Return [X, Y] of the center of cell containing provided text 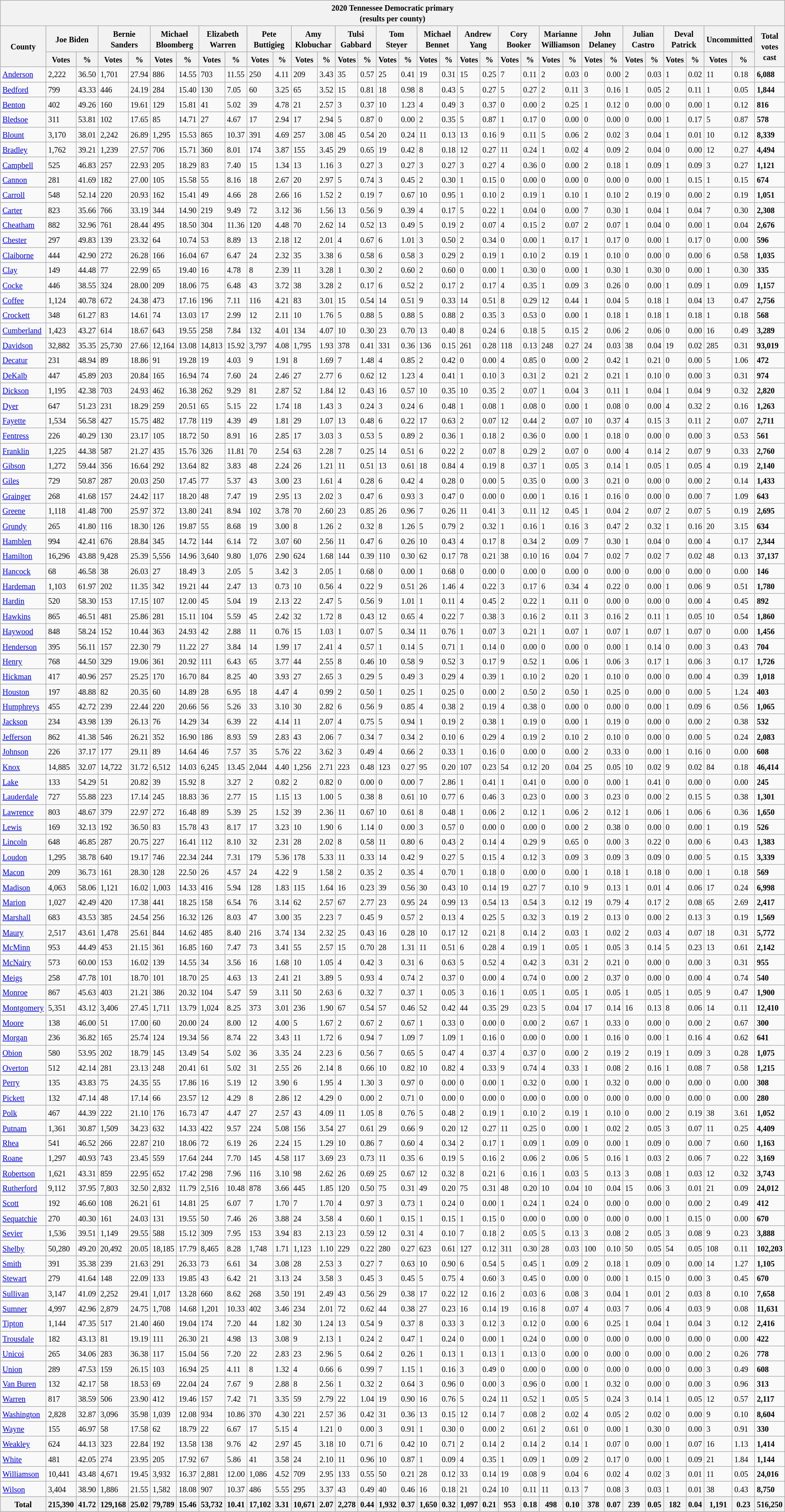
4,063 [61, 887]
Greene [23, 511]
15.41 [188, 195]
20.03 [139, 481]
196 [212, 300]
13.08 [188, 345]
766 [113, 210]
360 [212, 149]
18.72 [188, 435]
8,750 [770, 1489]
131 [163, 1218]
46,414 [770, 767]
39.51 [87, 1233]
3,743 [770, 1173]
58.30 [87, 601]
23.95 [139, 1459]
3.37 [326, 1489]
6.43 [236, 661]
17.15 [139, 601]
3.45 [326, 149]
13.28 [188, 1293]
149 [61, 270]
526 [770, 827]
Davidson [23, 345]
4.69 [282, 134]
370 [260, 1414]
5.94 [236, 887]
1,149 [113, 1233]
85 [163, 119]
11.81 [236, 450]
266 [113, 1143]
12.08 [188, 1414]
1.91 [282, 360]
498 [551, 1504]
44.49 [87, 947]
2,516 [212, 1188]
8.93 [236, 737]
Henderson [23, 646]
1,534 [61, 420]
5.47 [236, 992]
Rhea [23, 1143]
4.08 [282, 345]
1.61 [326, 481]
Lawrence [23, 812]
7.11 [236, 300]
548 [61, 195]
19.34 [188, 1038]
43.98 [87, 722]
372 [163, 511]
2.60 [326, 511]
49.26 [87, 104]
379 [113, 812]
23.45 [139, 1158]
4.39 [236, 420]
4.63 [236, 977]
1,263 [770, 405]
22.09 [139, 1278]
706 [163, 149]
42.17 [87, 1383]
46.58 [87, 571]
118 [510, 345]
373 [260, 1007]
13.58 [188, 1444]
279 [61, 1278]
700 [113, 511]
1,039 [163, 1414]
44.39 [87, 1113]
35.38 [87, 1263]
Perry [23, 1083]
1,018 [770, 676]
7.95 [236, 1233]
28.00 [139, 285]
Pickett [23, 1098]
262 [212, 390]
35.35 [87, 345]
0.89 [408, 435]
27.66 [139, 345]
580 [61, 1053]
5,351 [61, 1007]
21.15 [139, 947]
Johnson [23, 752]
Sumner [23, 1308]
24.75 [139, 1308]
1,123 [304, 1248]
8,604 [770, 1414]
178 [304, 857]
20.51 [188, 405]
1,762 [61, 149]
42.05 [87, 1459]
42.38 [87, 390]
435 [163, 450]
38.78 [87, 857]
5.55 [282, 1489]
647 [61, 405]
48.88 [87, 692]
2.28 [326, 450]
803 [61, 812]
5.37 [236, 481]
24,012 [770, 1188]
2.96 [326, 1353]
11.22 [188, 646]
59.44 [87, 466]
210 [163, 1143]
5.86 [236, 1459]
Deval Patrick [684, 39]
Tulsi Gabbard [356, 39]
395 [61, 646]
John Delaney [602, 39]
16.04 [188, 255]
Dickson [23, 390]
2,044 [260, 767]
5.04 [236, 601]
23.17 [139, 435]
3.18 [326, 1444]
462 [163, 390]
3.42 [282, 571]
3.77 [282, 661]
32.50 [139, 1188]
3,170 [61, 134]
79 [163, 646]
20.93 [139, 195]
103 [163, 1368]
1,569 [770, 917]
Joe Biden [72, 39]
66 [163, 1098]
7.57 [236, 752]
Chester [23, 240]
23.90 [139, 1399]
11,631 [770, 1308]
4.09 [326, 1113]
4.14 [282, 722]
3,404 [61, 1489]
10,671 [304, 1504]
38.01 [87, 134]
68 [61, 571]
4.07 [326, 330]
53.95 [87, 1053]
Lake [23, 782]
219 [212, 210]
13.49 [188, 1053]
541 [61, 1143]
9.49 [236, 210]
495 [163, 225]
Hamblen [23, 541]
19.28 [188, 360]
17.79 [188, 1248]
152 [113, 631]
13.80 [188, 511]
40.93 [87, 1158]
41.09 [87, 1293]
18.50 [188, 225]
191 [304, 1293]
20.32 [188, 992]
7.96 [236, 1173]
6.67 [236, 1429]
Williamson [23, 1474]
Marianne Williamson [560, 39]
3.94 [282, 1233]
1.58 [326, 872]
15.76 [188, 450]
Dyer [23, 405]
578 [770, 119]
46.00 [87, 1022]
532 [770, 722]
47.53 [87, 1368]
32.13 [87, 827]
18.67 [139, 330]
2,517 [61, 932]
15.40 [188, 89]
57 [387, 1007]
Cocke [23, 285]
91 [163, 360]
8.40 [236, 932]
22.99 [139, 270]
6.61 [236, 1263]
60.00 [87, 962]
2,820 [770, 390]
2.65 [326, 676]
14.29 [188, 722]
9.57 [236, 1128]
166 [163, 255]
Claiborne [23, 255]
6,245 [212, 767]
3.62 [326, 752]
24.35 [139, 1083]
7.46 [236, 1218]
261 [469, 345]
McNairy [23, 962]
9.29 [236, 390]
486 [260, 1489]
18.20 [188, 496]
26.30 [188, 1338]
329 [113, 661]
7.31 [236, 857]
3,797 [260, 345]
0.69 [367, 1173]
3.31 [282, 1504]
7.40 [236, 164]
Houston [23, 692]
1,478 [113, 932]
561 [770, 435]
14.64 [188, 752]
37,137 [770, 556]
709 [304, 1474]
743 [113, 1158]
8.74 [236, 1038]
93,019 [770, 345]
22.34 [188, 857]
24.38 [139, 300]
43.61 [87, 932]
540 [770, 977]
1,256 [304, 767]
345 [163, 541]
6.48 [236, 285]
1,118 [61, 511]
32.87 [87, 1414]
309 [212, 1233]
39.21 [87, 149]
1.48 [367, 360]
41.64 [87, 1278]
44.38 [87, 450]
Jefferson [23, 737]
674 [770, 180]
28.44 [139, 225]
Tipton [23, 1323]
1.30 [367, 1083]
Lewis [23, 827]
25.74 [139, 1038]
115 [304, 887]
1,051 [770, 195]
6.95 [236, 692]
3.72 [282, 285]
47.14 [87, 1098]
1.93 [326, 345]
3.23 [282, 827]
8.94 [236, 511]
1,035 [770, 255]
170 [163, 676]
596 [770, 240]
19.04 [188, 1323]
482 [163, 420]
3.56 [236, 962]
50,280 [61, 1248]
8.00 [236, 1022]
20.92 [188, 661]
0.84 [449, 466]
41.68 [87, 496]
6,998 [770, 887]
1,414 [770, 1444]
26.03 [139, 571]
40.78 [87, 300]
2,711 [770, 420]
Warren [23, 1399]
1,163 [770, 1143]
1,027 [61, 902]
2.53 [326, 1263]
43.53 [87, 917]
Tom Steyer [397, 39]
14,813 [212, 345]
17.00 [139, 1022]
Elizabeth Warren [223, 39]
Carter [23, 210]
323 [113, 1444]
40.30 [87, 1218]
Blount [23, 134]
Campbell [23, 164]
3.84 [236, 646]
49.83 [87, 240]
Van Buren [23, 1383]
1.27 [743, 1263]
26.13 [139, 722]
0.59 [367, 1233]
40.96 [87, 676]
17.16 [188, 300]
1,052 [770, 1113]
22.44 [139, 707]
455 [61, 707]
Wilson [23, 1489]
20.82 [139, 782]
22.30 [139, 646]
25.86 [139, 616]
34.06 [87, 1353]
22.95 [139, 1173]
3.69 [326, 1158]
1.29 [326, 1143]
882 [61, 225]
16.90 [188, 737]
46.60 [87, 1203]
Putnam [23, 1128]
5,556 [163, 556]
727 [61, 797]
19.87 [188, 526]
Cory Booker [519, 39]
1,076 [260, 556]
Loudon [23, 857]
46 [212, 752]
5.19 [236, 1083]
313 [770, 1383]
20.05 [139, 1248]
352 [163, 737]
344 [163, 210]
1.16 [326, 164]
8.28 [236, 1248]
Cheatham [23, 225]
43.48 [87, 1474]
46.51 [87, 616]
29.41 [139, 1293]
McMinn [23, 947]
2.31 [282, 842]
43.27 [87, 330]
3.12 [282, 210]
3.74 [282, 932]
26.89 [139, 134]
3.27 [236, 782]
27.94 [139, 74]
14.03 [188, 767]
1.71 [282, 1248]
31.72 [139, 767]
21.27 [139, 450]
416 [212, 887]
Bedford [23, 89]
61.27 [87, 315]
1.64 [326, 887]
Shelby [23, 1248]
472 [770, 360]
4.58 [282, 1158]
4,671 [113, 1474]
42.90 [87, 255]
1,701 [113, 74]
Moore [23, 1022]
44.13 [87, 1444]
342 [163, 586]
559 [163, 1158]
127 [469, 1248]
40.29 [87, 435]
2,676 [770, 225]
2.99 [236, 315]
27.45 [139, 1007]
38.55 [87, 285]
123 [387, 767]
6.54 [236, 902]
21.63 [139, 1263]
100 [594, 1248]
17.65 [139, 119]
3.61 [743, 1113]
Bledsoe [23, 119]
907 [212, 1489]
10.33 [236, 1308]
1,423 [61, 330]
79,789 [163, 1504]
18,185 [163, 1248]
3,169 [770, 1158]
4.48 [282, 225]
8.01 [236, 149]
33.19 [139, 210]
36.38 [139, 1353]
47.35 [87, 1323]
4,494 [770, 149]
Lauderdale [23, 797]
43.83 [87, 1083]
Fayette [23, 420]
2,695 [770, 511]
1.06 [743, 360]
County [23, 47]
18.30 [139, 526]
20.35 [139, 692]
Trousdale [23, 1338]
136 [428, 345]
2,308 [770, 210]
Polk [23, 1113]
2.66 [282, 195]
4.52 [282, 1474]
427 [113, 420]
129 [163, 104]
6.47 [236, 255]
1,383 [770, 842]
Overton [23, 1068]
18.83 [188, 797]
15.81 [188, 104]
3.90 [282, 1083]
878 [260, 1188]
3.83 [236, 466]
3.78 [282, 511]
520 [61, 601]
17.42 [188, 1173]
1.10 [326, 1248]
15.75 [139, 420]
3,339 [770, 857]
1,932 [387, 1504]
Bradley [23, 149]
453 [113, 947]
2.36 [326, 812]
17.78 [188, 420]
512 [61, 1068]
158 [212, 902]
2.11 [282, 315]
18.08 [188, 1489]
19.06 [139, 661]
Jackson [23, 722]
Marion [23, 902]
1.43 [326, 405]
48.67 [87, 812]
886 [163, 74]
1.95 [326, 1083]
676 [113, 541]
1,272 [61, 466]
2.42 [282, 616]
3.54 [326, 1128]
135 [61, 1083]
473 [163, 300]
3.11 [282, 992]
10,441 [61, 1474]
3.03 [326, 435]
1,795 [304, 345]
10.74 [188, 240]
16.73 [188, 1113]
5.39 [236, 812]
23.32 [139, 240]
385 [113, 917]
3.25 [282, 89]
49.20 [87, 1248]
Coffee [23, 300]
1,065 [770, 707]
5.76 [282, 752]
6,088 [770, 74]
3,932 [163, 1474]
3.87 [282, 149]
8.03 [236, 917]
7.05 [236, 89]
417 [61, 676]
2,881 [212, 1474]
1.00 [326, 797]
186 [212, 737]
6.19 [236, 1143]
14,722 [113, 767]
1.74 [282, 405]
308 [770, 1083]
13.45 [236, 767]
156 [304, 1128]
30.87 [87, 1128]
1,086 [260, 1474]
177 [113, 752]
Amy Klobuchar [313, 39]
289 [61, 1368]
5.26 [236, 707]
23.57 [188, 1098]
356 [113, 466]
32.96 [87, 225]
3,640 [212, 556]
Weakley [23, 1444]
17.64 [188, 1158]
867 [61, 992]
White [23, 1459]
623 [428, 1248]
Washington [23, 1414]
10.41 [236, 1504]
2,879 [113, 1308]
20.66 [188, 707]
0.40 [449, 330]
Henry [23, 661]
Macon [23, 872]
22.84 [139, 1444]
20.00 [188, 1022]
587 [113, 450]
215,390 [61, 1504]
41.72 [87, 1504]
Anderson [23, 74]
Carroll [23, 195]
285 [719, 345]
3,888 [770, 1233]
2.10 [326, 1459]
3.07 [282, 541]
6,512 [163, 767]
16.48 [188, 812]
348 [61, 315]
324 [113, 285]
892 [770, 601]
Hawkins [23, 616]
778 [770, 1353]
862 [61, 737]
Unicoi [23, 1353]
297 [61, 240]
2,140 [770, 466]
19.45 [139, 1474]
Fentress [23, 435]
934 [212, 1414]
Hamilton [23, 556]
1,433 [770, 481]
41.48 [87, 511]
14.89 [188, 692]
71 [260, 1399]
1,582 [163, 1489]
3.93 [282, 676]
848 [61, 631]
19.85 [188, 1278]
13.79 [188, 1007]
1.81 [282, 420]
36.73 [87, 872]
29.55 [139, 1233]
Andrew Yang [478, 39]
6.42 [236, 1278]
50.87 [87, 481]
27.00 [139, 180]
3,289 [770, 330]
1.03 [326, 631]
Monroe [23, 992]
5.59 [236, 616]
25.25 [139, 676]
14.71 [188, 119]
1.13 [743, 1444]
648 [61, 842]
Gibson [23, 466]
1,124 [61, 300]
32.07 [87, 767]
224 [260, 1128]
660 [212, 1293]
3,406 [113, 1007]
546 [113, 737]
Total [23, 1504]
7.60 [236, 375]
24.19 [139, 89]
7,803 [113, 1188]
148 [113, 1278]
8.16 [236, 180]
11.79 [188, 1188]
20.75 [139, 842]
485 [212, 932]
21.21 [139, 992]
18.25 [188, 902]
46.85 [87, 842]
1.46 [449, 586]
16.32 [188, 917]
18.49 [188, 571]
8.17 [236, 827]
2.39 [282, 270]
98 [304, 1173]
4,997 [61, 1308]
2,756 [770, 300]
1,191 [719, 1504]
Maury [23, 932]
14.90 [188, 210]
169 [61, 827]
8,465 [212, 1248]
42.72 [87, 707]
1.67 [326, 1022]
Stewart [23, 1278]
859 [113, 1173]
19.46 [188, 1399]
Sullivan [23, 1293]
Rutherford [23, 1188]
2.49 [326, 1293]
9.80 [236, 556]
Decatur [23, 360]
2.54 [282, 450]
641 [770, 1038]
Total votes cast [770, 47]
14.81 [188, 1203]
2.82 [326, 707]
36.82 [87, 1038]
159 [113, 1368]
26.33 [188, 1263]
16.38 [188, 390]
9,112 [61, 1188]
63 [304, 450]
1.31 [408, 947]
34.23 [139, 1128]
1,536 [61, 1233]
2.67 [282, 180]
14.61 [139, 315]
19.17 [139, 857]
110 [387, 556]
1,075 [770, 1053]
8,339 [770, 134]
17.45 [188, 481]
10.44 [139, 631]
18.86 [139, 360]
9,428 [113, 556]
20.41 [188, 1068]
14.96 [188, 556]
22.93 [139, 164]
817 [61, 1399]
15.04 [188, 1353]
16.70 [188, 676]
4.03 [236, 360]
41.69 [87, 180]
683 [61, 917]
270 [61, 1218]
1.85 [326, 1188]
2,416 [770, 1323]
69 [163, 1383]
Knox [23, 767]
1.76 [326, 315]
1,239 [113, 149]
Grundy [23, 526]
Lincoln [23, 842]
21.40 [139, 1323]
Franklin [23, 450]
2.63 [326, 992]
Smith [23, 1263]
37.95 [87, 1188]
3.38 [326, 255]
8.91 [236, 435]
222 [113, 1113]
1,195 [61, 390]
292 [163, 466]
6.14 [236, 541]
51.23 [87, 405]
17.92 [188, 1459]
1,225 [61, 450]
298 [212, 1173]
4.00 [282, 1022]
704 [770, 646]
Wayne [23, 1429]
3.46 [282, 1308]
1.56 [326, 210]
1,105 [770, 1263]
53.81 [87, 119]
441 [163, 902]
46.97 [87, 1429]
42.41 [87, 541]
300 [770, 1022]
291 [163, 1263]
Obion [23, 1053]
2,117 [770, 1399]
37.17 [87, 752]
10.86 [236, 1414]
Crockett [23, 315]
2020 Tennessee Democratic primary(results per county) [393, 13]
41.38 [87, 737]
13.64 [188, 466]
19.21 [188, 586]
3.88 [282, 1218]
35.66 [87, 210]
17,102 [260, 1504]
823 [61, 210]
2,252 [113, 1293]
44.50 [87, 661]
799 [61, 89]
16.41 [188, 842]
672 [113, 300]
229 [347, 1248]
994 [61, 541]
119 [212, 420]
1,157 [770, 285]
1,024 [212, 1007]
844 [163, 932]
0.55 [367, 1474]
4.67 [236, 119]
2.14 [326, 1068]
256 [163, 917]
330 [770, 1429]
19.61 [139, 104]
9.76 [236, 1444]
4.22 [282, 872]
25.61 [139, 932]
12,164 [163, 345]
42.49 [87, 902]
11.36 [236, 225]
8.89 [236, 240]
58.24 [87, 631]
Hardeman [23, 586]
13.03 [188, 315]
3,096 [113, 1414]
55.88 [87, 797]
43.13 [87, 1338]
38.59 [87, 1399]
3.14 [282, 902]
14.68 [188, 1308]
95 [428, 767]
2,832 [163, 1188]
Roane [23, 1158]
1.34 [282, 164]
4.66 [236, 195]
2.85 [282, 435]
53,732 [212, 1504]
15.78 [188, 827]
Cumberland [23, 330]
6.07 [236, 1203]
1,711 [163, 1007]
2.06 [326, 737]
1.69 [326, 360]
58.06 [87, 887]
Haywood [23, 631]
634 [770, 526]
61.97 [87, 586]
1,748 [260, 1248]
517 [113, 1323]
Grainger [23, 496]
284 [163, 89]
445 [304, 1188]
22.97 [139, 812]
1,456 [770, 631]
42.96 [87, 1308]
22.87 [139, 1143]
7.84 [236, 330]
283 [113, 1353]
568 [770, 315]
331 [387, 345]
335 [770, 270]
2.79 [326, 1399]
35.98 [139, 1414]
25.39 [139, 556]
1.83 [282, 887]
1,361 [61, 1128]
768 [61, 661]
24.54 [139, 917]
Sevier [23, 1233]
Union [23, 1368]
1,017 [163, 1293]
4.57 [236, 872]
7.70 [236, 1158]
Humphreys [23, 707]
2.71 [326, 767]
24,016 [770, 1474]
0.77 [449, 797]
3.13 [282, 1278]
221 [304, 1414]
10.48 [236, 1188]
21.55 [139, 1489]
Montgomery [23, 1007]
Uncommitted [730, 39]
Michael Bennet [437, 39]
20,492 [113, 1248]
32,882 [61, 345]
Meigs [23, 977]
525 [61, 164]
1,003 [163, 887]
14,885 [61, 767]
4.01 [282, 330]
1,621 [61, 1173]
203 [113, 375]
64 [163, 240]
363 [163, 631]
3.52 [326, 89]
7.67 [236, 1383]
274 [113, 1459]
DeKalb [23, 375]
7,658 [770, 1293]
4.98 [236, 1338]
0.86 [367, 1143]
2,278 [347, 1504]
3.66 [282, 1188]
955 [770, 962]
19.19 [139, 1338]
16.85 [188, 947]
14.62 [188, 932]
Bernie Sanders [124, 39]
5.33 [326, 857]
1,215 [770, 1068]
8.68 [236, 526]
227 [163, 842]
25,730 [113, 345]
640 [113, 857]
43.33 [87, 89]
28.30 [139, 872]
2.90 [282, 556]
176 [163, 1113]
2.69 [743, 902]
14.72 [188, 541]
22.50 [188, 872]
26.28 [139, 255]
Julian Castro [643, 39]
2.87 [282, 390]
729 [61, 481]
15.53 [188, 134]
1.99 [282, 646]
Morgan [23, 1038]
2,344 [770, 541]
7.42 [236, 1399]
5.08 [282, 1128]
124 [163, 1038]
48.94 [87, 360]
0.80 [408, 842]
1,301 [770, 797]
45.89 [87, 375]
15.12 [188, 1233]
Benton [23, 104]
216 [260, 932]
16.37 [188, 1474]
516,250 [770, 1504]
24.42 [139, 496]
22.04 [188, 1383]
2.46 [282, 375]
24.03 [139, 1218]
2,828 [61, 1414]
Hancock [23, 571]
2,083 [770, 737]
652 [163, 1173]
52.14 [87, 195]
43.12 [87, 1007]
43.88 [87, 556]
746 [163, 857]
386 [163, 992]
3,147 [61, 1293]
0.81 [367, 89]
56.58 [87, 420]
Pete Buttigieg [269, 39]
4,409 [770, 1128]
Giles [23, 481]
78 [469, 556]
1.82 [282, 1323]
38.90 [87, 1489]
614 [113, 330]
1,297 [61, 1158]
29.11 [139, 752]
259 [163, 405]
12,410 [770, 1007]
19.40 [188, 270]
447 [61, 375]
0.98 [408, 89]
3.89 [326, 977]
Robertson [23, 1173]
1,509 [113, 1128]
197 [61, 692]
588 [163, 1233]
3.41 [282, 947]
Michael Bloomberg [174, 39]
Scott [23, 1203]
42.14 [87, 1068]
326 [212, 450]
23.13 [139, 1068]
11.55 [236, 74]
2,760 [770, 450]
467 [61, 1113]
Madison [23, 887]
4.40 [282, 767]
2,222 [61, 74]
179 [260, 857]
18.53 [139, 1383]
16.64 [139, 466]
3.50 [282, 1293]
5,772 [770, 932]
816 [770, 104]
1,201 [212, 1308]
5.36 [282, 857]
1.32 [282, 1368]
1,708 [163, 1308]
46.52 [87, 1143]
1.14 [367, 827]
15.71 [188, 149]
16,296 [61, 556]
974 [770, 375]
1,097 [469, 1504]
6.39 [236, 722]
241 [212, 511]
1,860 [770, 616]
506 [113, 1399]
304 [212, 225]
569 [770, 872]
21.10 [139, 1113]
295 [304, 1489]
45.63 [87, 992]
4.21 [282, 300]
2,417 [770, 902]
1,726 [770, 661]
1,900 [770, 992]
15.11 [188, 616]
53 [212, 240]
2.18 [282, 240]
27.57 [139, 149]
Clay [23, 270]
1.04 [367, 1399]
26.15 [139, 1368]
761 [113, 225]
8.10 [236, 842]
15.58 [188, 180]
573 [61, 962]
Sequatchie [23, 1218]
632 [163, 1128]
1,103 [61, 586]
25.02 [139, 1504]
28.84 [139, 541]
444 [61, 255]
Hardin [23, 601]
2,142 [770, 947]
43.31 [87, 1173]
54.29 [87, 782]
1.07 [326, 420]
46.83 [87, 164]
17.86 [188, 1083]
41.80 [87, 526]
102,203 [770, 1248]
460 [163, 1323]
2,242 [113, 134]
3.15 [743, 526]
25.97 [139, 511]
8.62 [236, 1293]
15.46 [188, 1504]
1,886 [113, 1489]
146 [770, 571]
1,844 [770, 89]
162 [163, 195]
Marshall [23, 917]
Hickman [23, 676]
44.48 [87, 270]
17.58 [139, 1429]
20.84 [139, 375]
1,780 [770, 586]
129,168 [113, 1504]
420 [113, 902]
56.11 [87, 646]
Cannon [23, 180]
4.30 [282, 1414]
112 [212, 842]
47.78 [87, 977]
17.38 [139, 902]
11.35 [139, 586]
